Capture the cell that displays the provided text and extract its [X, Y] central coordinate. 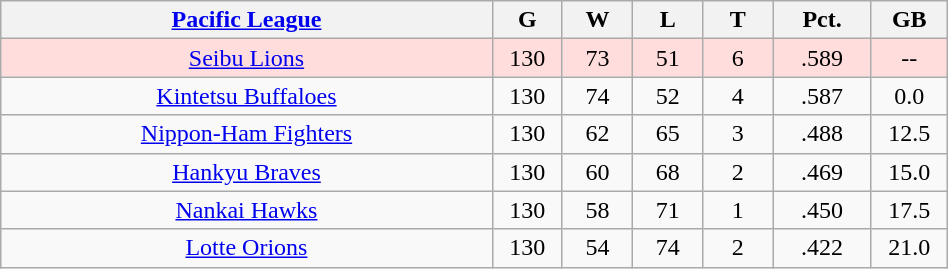
Pacific League [246, 20]
G [527, 20]
60 [597, 172]
65 [668, 134]
21.0 [909, 248]
.469 [822, 172]
12.5 [909, 134]
T [738, 20]
54 [597, 248]
Hankyu Braves [246, 172]
Lotte Orions [246, 248]
58 [597, 210]
1 [738, 210]
71 [668, 210]
-- [909, 58]
17.5 [909, 210]
52 [668, 96]
.589 [822, 58]
GB [909, 20]
.587 [822, 96]
Kintetsu Buffaloes [246, 96]
6 [738, 58]
L [668, 20]
W [597, 20]
68 [668, 172]
15.0 [909, 172]
Pct. [822, 20]
Seibu Lions [246, 58]
3 [738, 134]
.422 [822, 248]
51 [668, 58]
0.0 [909, 96]
.450 [822, 210]
4 [738, 96]
73 [597, 58]
Nankai Hawks [246, 210]
62 [597, 134]
Nippon-Ham Fighters [246, 134]
.488 [822, 134]
